For the text-containing cell, return its midpoint in [x, y] coordinate format. 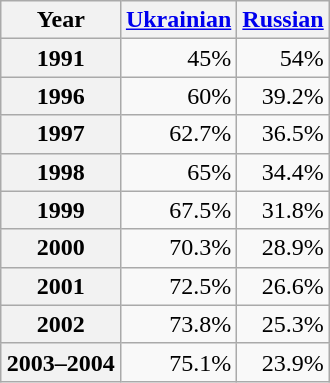
45% [178, 58]
70.3% [178, 248]
Russian [283, 20]
2001 [60, 286]
26.6% [283, 286]
36.5% [283, 134]
1998 [60, 172]
2000 [60, 248]
1997 [60, 134]
60% [178, 96]
34.4% [283, 172]
39.2% [283, 96]
73.8% [178, 324]
Ukrainian [178, 20]
25.3% [283, 324]
72.5% [178, 286]
1999 [60, 210]
1991 [60, 58]
2003–2004 [60, 362]
62.7% [178, 134]
65% [178, 172]
75.1% [178, 362]
2002 [60, 324]
Year [60, 20]
54% [283, 58]
67.5% [178, 210]
23.9% [283, 362]
28.9% [283, 248]
1996 [60, 96]
31.8% [283, 210]
